Identify which cell holds the provided text, then report its (x, y) central coordinate. 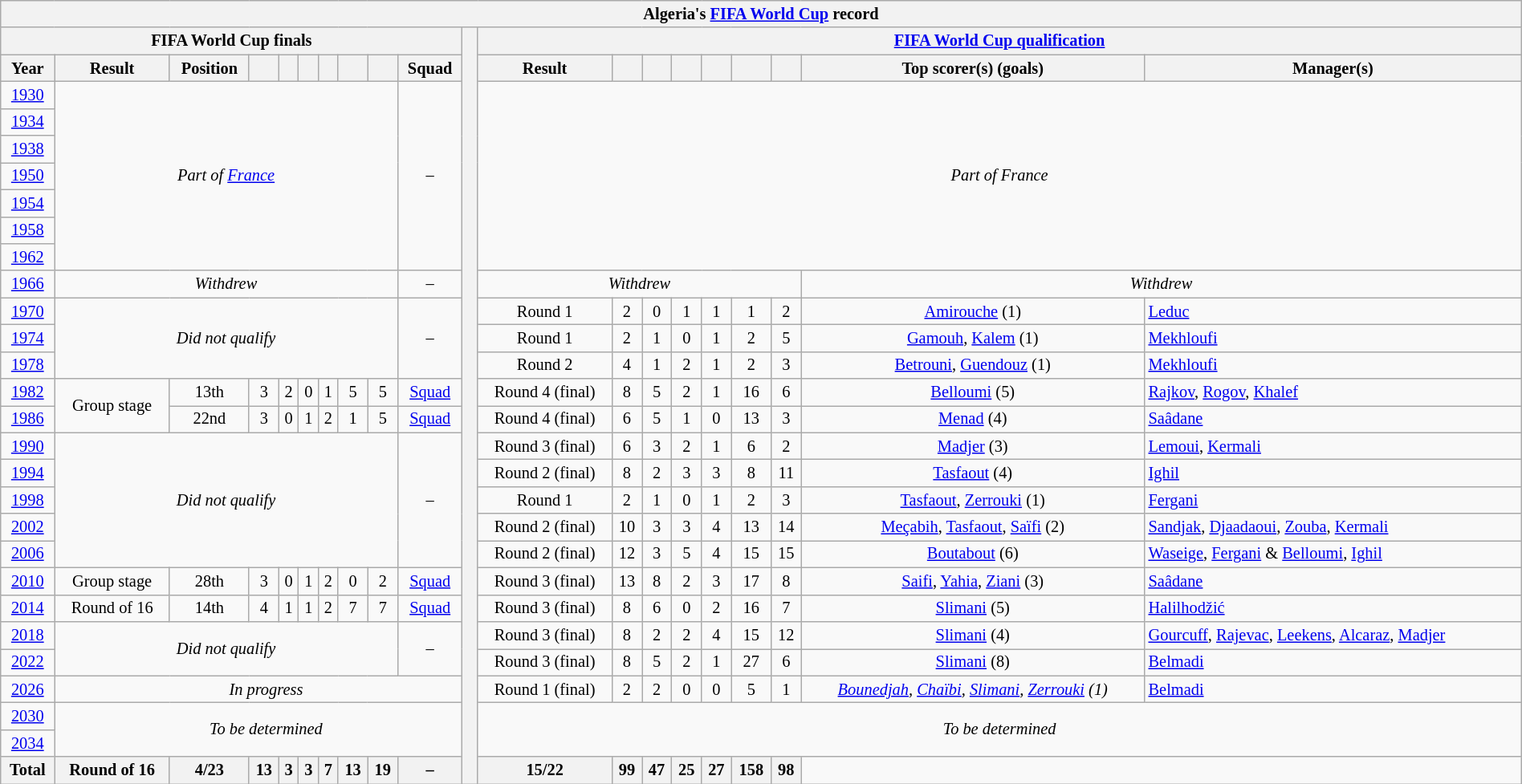
Tasfaout (4) (973, 473)
Belloumi (5) (973, 392)
Betrouni, Guendouz (1) (973, 365)
Top scorer(s) (goals) (973, 68)
17 (751, 581)
2022 (27, 662)
1934 (27, 122)
Sandjak, Djaadaoui, Zouba, Kermali (1333, 527)
1982 (27, 392)
1954 (27, 203)
28th (209, 581)
Madjer (3) (973, 446)
Slimani (8) (973, 662)
47 (657, 770)
2030 (27, 716)
Rajkov, Rogov, Khalef (1333, 392)
Meçabih, Tasfaout, Saïfi (2) (973, 527)
Halilhodžić (1333, 608)
1986 (27, 419)
15/22 (544, 770)
1994 (27, 473)
1974 (27, 338)
In progress (267, 689)
19 (382, 770)
Lemoui, Kermali (1333, 446)
2006 (27, 554)
1990 (27, 446)
1962 (27, 257)
98 (787, 770)
99 (626, 770)
2014 (27, 608)
2018 (27, 635)
FIFA World Cup finals (231, 41)
FIFA World Cup qualification (999, 41)
Round 1 (final) (544, 689)
1958 (27, 230)
11 (787, 473)
1970 (27, 311)
1950 (27, 176)
Total (27, 770)
10 (626, 527)
25 (687, 770)
Ighil (1333, 473)
Round 2 (544, 365)
Manager(s) (1333, 68)
Leduc (1333, 311)
Amirouche (1) (973, 311)
Gourcuff, Rajevac, Leekens, Alcaraz, Madjer (1333, 635)
2002 (27, 527)
Gamouh, Kalem (1) (973, 338)
Waseige, Fergani & Belloumi, Ighil (1333, 554)
Tasfaout, Zerrouki (1) (973, 500)
2026 (27, 689)
Position (209, 68)
1998 (27, 500)
Menad (4) (973, 419)
Bounedjah, Chaïbi, Slimani, Zerrouki (1) (973, 689)
158 (751, 770)
13th (209, 392)
Fergani (1333, 500)
14 (787, 527)
2010 (27, 581)
4/23 (209, 770)
Algeria's FIFA World Cup record (761, 14)
Boutabout (6) (973, 554)
Slimani (5) (973, 608)
1978 (27, 365)
1938 (27, 149)
Saifi, Yahia, Ziani (3) (973, 581)
Slimani (4) (973, 635)
1930 (27, 95)
Year (27, 68)
14th (209, 608)
22nd (209, 419)
1966 (27, 284)
2034 (27, 743)
